Identify which cell holds the provided text, then report its (X, Y) central coordinate. 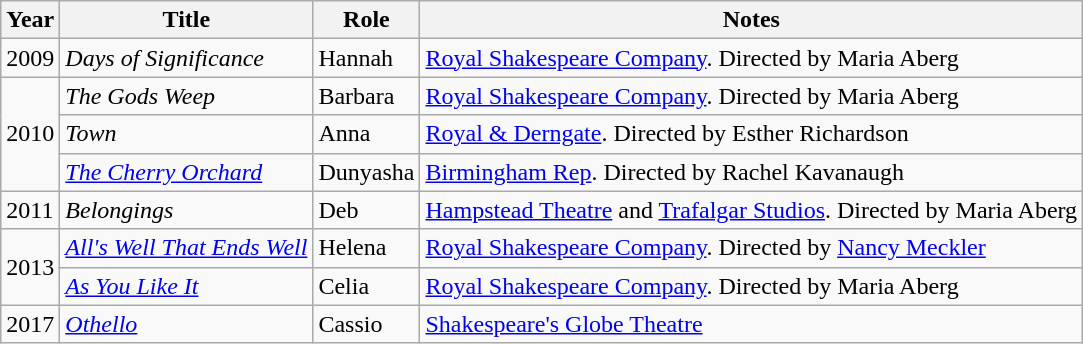
2017 (30, 324)
Dunyasha (366, 172)
Belongings (186, 210)
2009 (30, 58)
Town (186, 134)
Year (30, 20)
Helena (366, 248)
Birmingham Rep. Directed by Rachel Kavanaugh (752, 172)
Hannah (366, 58)
The Cherry Orchard (186, 172)
Othello (186, 324)
Days of Significance (186, 58)
Royal & Derngate. Directed by Esther Richardson (752, 134)
Cassio (366, 324)
Title (186, 20)
2013 (30, 267)
Barbara (366, 96)
2010 (30, 134)
2011 (30, 210)
Role (366, 20)
Celia (366, 286)
Shakespeare's Globe Theatre (752, 324)
The Gods Weep (186, 96)
Notes (752, 20)
Hampstead Theatre and Trafalgar Studios. Directed by Maria Aberg (752, 210)
Anna (366, 134)
Royal Shakespeare Company. Directed by Nancy Meckler (752, 248)
As You Like It (186, 286)
Deb (366, 210)
All's Well That Ends Well (186, 248)
